Search for the cell housing the specified text and yield its (X, Y) center coordinate. 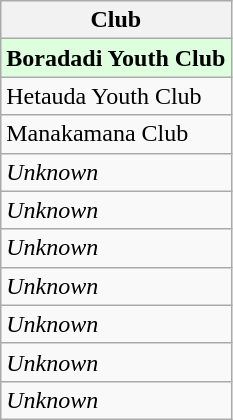
Hetauda Youth Club (116, 96)
Club (116, 20)
Manakamana Club (116, 134)
Boradadi Youth Club (116, 58)
